Search for the cell housing the specified text and yield its [x, y] center coordinate. 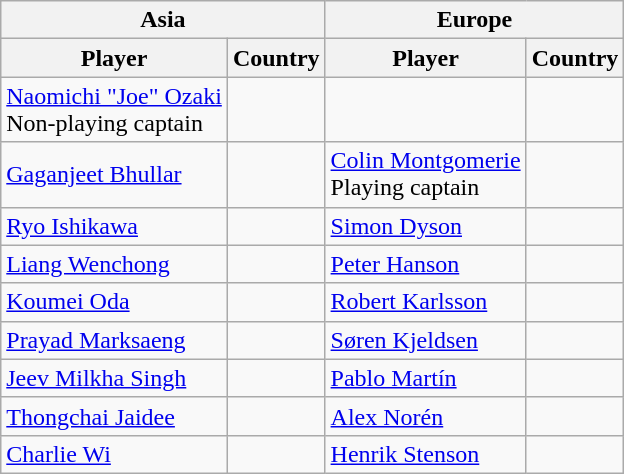
Simon Dyson [426, 226]
Naomichi "Joe" OzakiNon-playing captain [114, 110]
Henrik Stenson [426, 454]
Koumei Oda [114, 302]
Gaganjeet Bhullar [114, 174]
Charlie Wi [114, 454]
Europe [474, 20]
Peter Hanson [426, 264]
Prayad Marksaeng [114, 340]
Robert Karlsson [426, 302]
Asia [163, 20]
Jeev Milkha Singh [114, 378]
Søren Kjeldsen [426, 340]
Thongchai Jaidee [114, 416]
Ryo Ishikawa [114, 226]
Pablo Martín [426, 378]
Liang Wenchong [114, 264]
Alex Norén [426, 416]
Colin MontgomeriePlaying captain [426, 174]
